Determine the (x, y) coordinate at the center of the cell enclosing the given text.  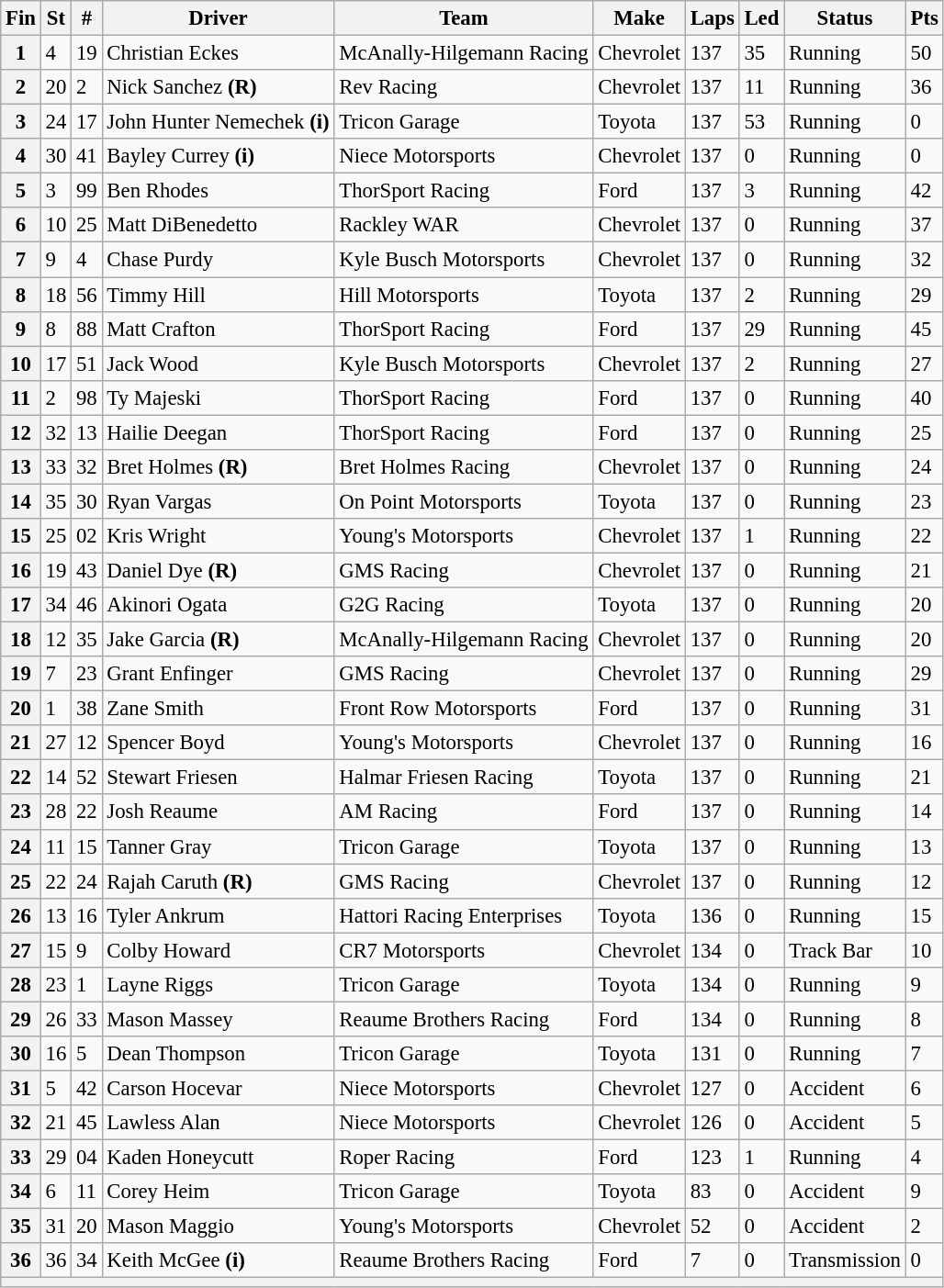
Tanner Gray (219, 846)
136 (713, 915)
Jack Wood (219, 364)
123 (713, 1158)
Kaden Honeycutt (219, 1158)
Pts (924, 18)
On Point Motorsports (464, 501)
John Hunter Nemechek (i) (219, 122)
Jake Garcia (R) (219, 640)
Rackley WAR (464, 225)
46 (86, 605)
Zane Smith (219, 709)
Keith McGee (i) (219, 1260)
Roper Racing (464, 1158)
38 (86, 709)
Halmar Friesen Racing (464, 778)
Ryan Vargas (219, 501)
Nick Sanchez (R) (219, 87)
Team (464, 18)
Stewart Friesen (219, 778)
Hill Motorsports (464, 295)
50 (924, 53)
Hailie Deegan (219, 432)
St (55, 18)
Driver (219, 18)
Ben Rhodes (219, 191)
Mason Maggio (219, 1226)
Timmy Hill (219, 295)
Lawless Alan (219, 1123)
37 (924, 225)
CR7 Motorsports (464, 950)
Grant Enfinger (219, 674)
Chase Purdy (219, 260)
Josh Reaume (219, 812)
Fin (21, 18)
83 (713, 1192)
Carson Hocevar (219, 1088)
51 (86, 364)
127 (713, 1088)
Dean Thompson (219, 1054)
Christian Eckes (219, 53)
Ty Majeski (219, 398)
Bret Holmes Racing (464, 467)
41 (86, 156)
Kris Wright (219, 536)
Akinori Ogata (219, 605)
Laps (713, 18)
Tyler Ankrum (219, 915)
Rev Racing (464, 87)
Make (639, 18)
Daniel Dye (R) (219, 570)
Bayley Currey (i) (219, 156)
40 (924, 398)
Colby Howard (219, 950)
43 (86, 570)
131 (713, 1054)
Spencer Boyd (219, 743)
126 (713, 1123)
Corey Heim (219, 1192)
98 (86, 398)
Track Bar (845, 950)
56 (86, 295)
Status (845, 18)
Layne Riggs (219, 985)
Matt DiBenedetto (219, 225)
02 (86, 536)
Transmission (845, 1260)
Front Row Motorsports (464, 709)
Hattori Racing Enterprises (464, 915)
Mason Massey (219, 1019)
Matt Crafton (219, 329)
Rajah Caruth (R) (219, 881)
Bret Holmes (R) (219, 467)
# (86, 18)
88 (86, 329)
04 (86, 1158)
G2G Racing (464, 605)
AM Racing (464, 812)
Led (762, 18)
99 (86, 191)
53 (762, 122)
